For the text-containing cell, return its midpoint in (x, y) coordinate format. 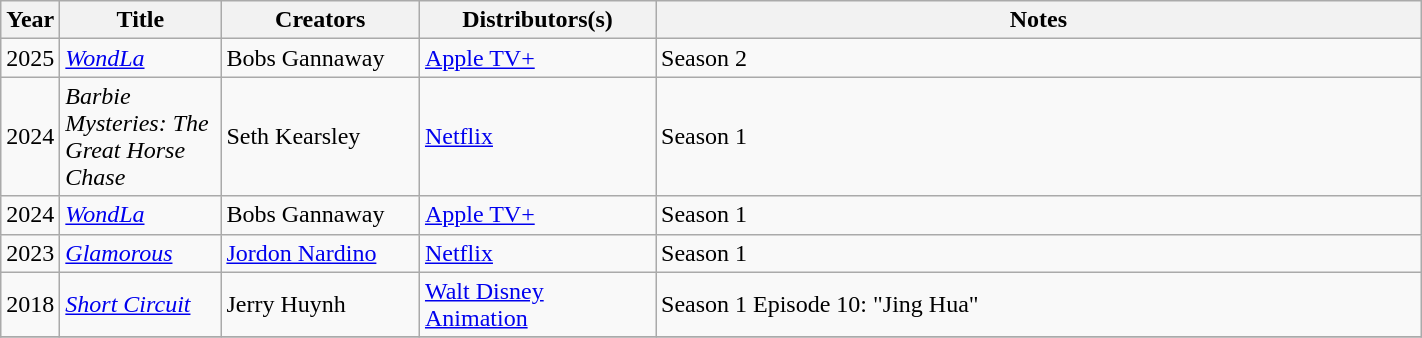
Barbie Mysteries: The Great Horse Chase (140, 136)
Walt Disney Animation (537, 304)
Distributors(s) (537, 20)
2018 (30, 304)
Notes (1039, 20)
Jordon Nardino (320, 253)
Glamorous (140, 253)
Season 2 (1039, 58)
2023 (30, 253)
Season 1 Episode 10: "Jing Hua" (1039, 304)
Title (140, 20)
Creators (320, 20)
Year (30, 20)
2025 (30, 58)
Jerry Huynh (320, 304)
Short Circuit (140, 304)
Seth Kearsley (320, 136)
